Provide the (x, y) coordinate of the cell's center where the given text is located.  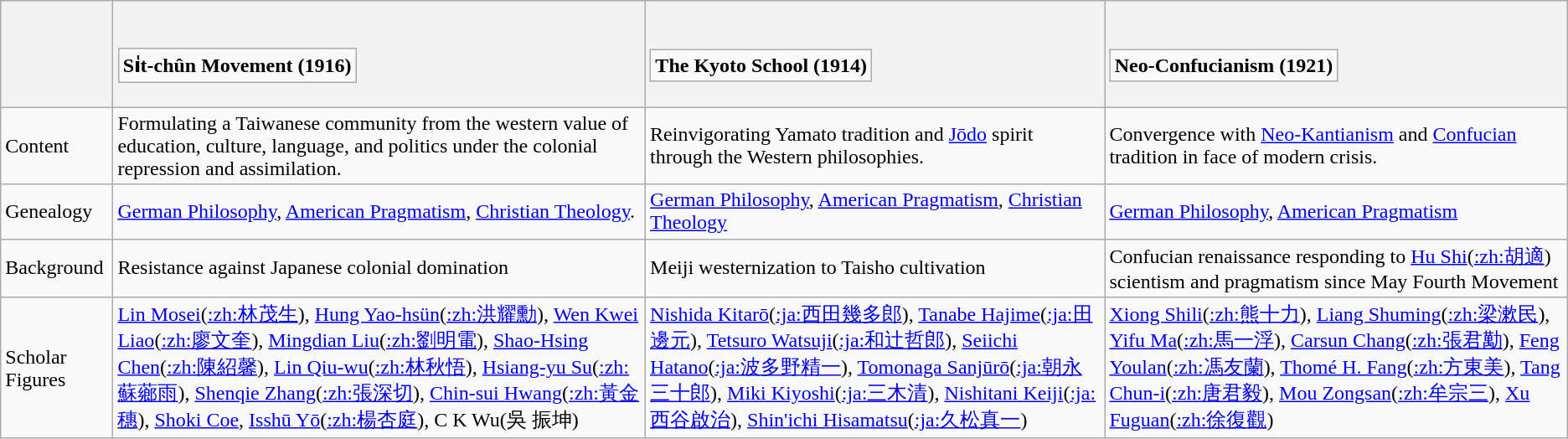
Background (57, 268)
Scholar Figures (57, 369)
Content (57, 146)
Convergence with Neo-Kantianism and Confucian tradition in face of modern crisis. (1336, 146)
Confucian renaissance responding to Hu Shi(:zh:胡適) scientism and pragmatism since May Fourth Movement (1336, 268)
German Philosophy, American Pragmatism, Christian Theology (875, 211)
Genealogy (57, 211)
German Philosophy, American Pragmatism (1336, 211)
German Philosophy, American Pragmatism, Christian Theology. (379, 211)
Reinvigorating Yamato tradition and Jōdo spirit through the Western philosophies. (875, 146)
Resistance against Japanese colonial domination (379, 268)
Meiji westernization to Taisho cultivation (875, 268)
